Search for the cell housing the specified text and yield its (x, y) center coordinate. 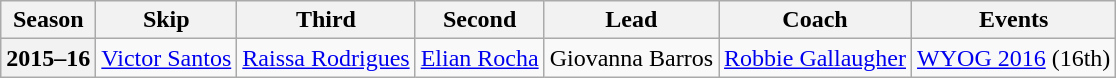
Events (1014, 20)
2015–16 (48, 58)
Victor Santos (166, 58)
Robbie Gallaugher (816, 58)
Raissa Rodrigues (326, 58)
Second (480, 20)
Giovanna Barros (631, 58)
Coach (816, 20)
Lead (631, 20)
Skip (166, 20)
WYOG 2016 (16th) (1014, 58)
Season (48, 20)
Elian Rocha (480, 58)
Third (326, 20)
